Capture the cell that displays the provided text and extract its (X, Y) central coordinate. 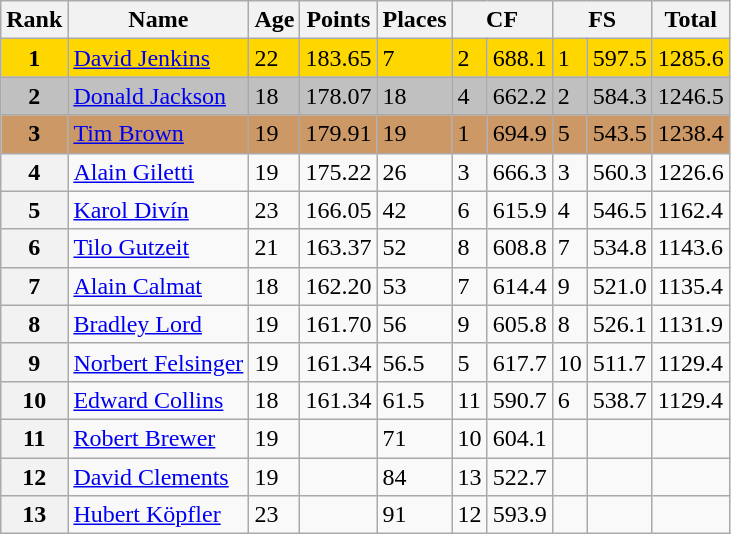
584.3 (620, 96)
Total (690, 20)
615.9 (520, 210)
Robert Brewer (158, 438)
178.07 (338, 96)
Tim Brown (158, 134)
179.91 (338, 134)
175.22 (338, 172)
Hubert Köpfler (158, 515)
CF (502, 20)
560.3 (620, 172)
590.7 (520, 400)
604.1 (520, 438)
1226.6 (690, 172)
511.7 (620, 362)
1131.9 (690, 324)
1162.4 (690, 210)
56 (414, 324)
666.3 (520, 172)
614.4 (520, 286)
608.8 (520, 248)
Edward Collins (158, 400)
526.1 (620, 324)
26 (414, 172)
Karol Divín (158, 210)
534.8 (620, 248)
522.7 (520, 477)
21 (274, 248)
162.20 (338, 286)
Donald Jackson (158, 96)
61.5 (414, 400)
Norbert Felsinger (158, 362)
91 (414, 515)
David Jenkins (158, 58)
53 (414, 286)
688.1 (520, 58)
Alain Calmat (158, 286)
Alain Giletti (158, 172)
694.9 (520, 134)
42 (414, 210)
Name (158, 20)
166.05 (338, 210)
1135.4 (690, 286)
161.70 (338, 324)
183.65 (338, 58)
Age (274, 20)
163.37 (338, 248)
1238.4 (690, 134)
71 (414, 438)
22 (274, 58)
1285.6 (690, 58)
56.5 (414, 362)
Bradley Lord (158, 324)
617.7 (520, 362)
David Clements (158, 477)
521.0 (620, 286)
662.2 (520, 96)
593.9 (520, 515)
84 (414, 477)
FS (602, 20)
546.5 (620, 210)
Tilo Gutzeit (158, 248)
Rank (34, 20)
538.7 (620, 400)
1246.5 (690, 96)
597.5 (620, 58)
543.5 (620, 134)
Points (338, 20)
1143.6 (690, 248)
Places (414, 20)
52 (414, 248)
605.8 (520, 324)
